For the text-containing cell, return its midpoint in [X, Y] coordinate format. 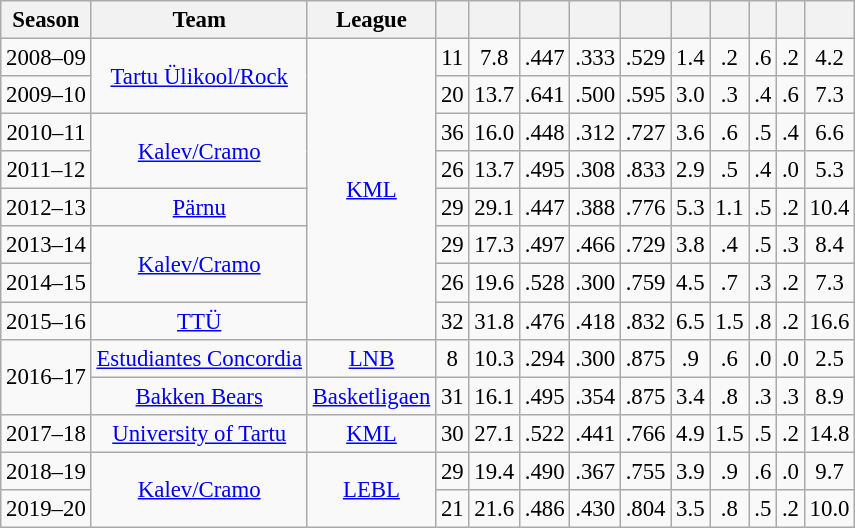
10.4 [829, 208]
17.3 [494, 245]
16.1 [494, 396]
2010–11 [46, 133]
.729 [645, 245]
.294 [544, 358]
8.9 [829, 396]
.727 [645, 133]
.418 [595, 321]
.388 [595, 208]
31 [452, 396]
Team [199, 20]
League [371, 20]
2017–18 [46, 433]
.833 [645, 170]
.7 [730, 283]
8 [452, 358]
.759 [645, 283]
2012–13 [46, 208]
16.6 [829, 321]
TTÜ [199, 321]
.476 [544, 321]
3.6 [690, 133]
.466 [595, 245]
.755 [645, 471]
2011–12 [46, 170]
.430 [595, 509]
2014–15 [46, 283]
.766 [645, 433]
8.4 [829, 245]
20 [452, 95]
.312 [595, 133]
1.1 [730, 208]
36 [452, 133]
Pärnu [199, 208]
Estudiantes Concordia [199, 358]
19.4 [494, 471]
21.6 [494, 509]
.832 [645, 321]
3.8 [690, 245]
.528 [544, 283]
30 [452, 433]
.641 [544, 95]
27.1 [494, 433]
.522 [544, 433]
.500 [595, 95]
.308 [595, 170]
Basketligaen [371, 396]
.776 [645, 208]
31.8 [494, 321]
4.9 [690, 433]
Tartu Ülikool/Rock [199, 76]
.595 [645, 95]
2009–10 [46, 95]
7.8 [494, 58]
.367 [595, 471]
14.8 [829, 433]
University of Tartu [199, 433]
3.5 [690, 509]
3.4 [690, 396]
1.4 [690, 58]
3.0 [690, 95]
.354 [595, 396]
3.9 [690, 471]
.529 [645, 58]
16.0 [494, 133]
4.2 [829, 58]
11 [452, 58]
19.6 [494, 283]
9.7 [829, 471]
LEBL [371, 490]
2008–09 [46, 58]
.490 [544, 471]
2019–20 [46, 509]
Bakken Bears [199, 396]
10.3 [494, 358]
6.5 [690, 321]
LNB [371, 358]
10.0 [829, 509]
2018–19 [46, 471]
.448 [544, 133]
.441 [595, 433]
2016–17 [46, 376]
2015–16 [46, 321]
29.1 [494, 208]
4.5 [690, 283]
.497 [544, 245]
21 [452, 509]
.804 [645, 509]
2013–14 [46, 245]
2.5 [829, 358]
6.6 [829, 133]
.486 [544, 509]
Season [46, 20]
2.9 [690, 170]
.333 [595, 58]
32 [452, 321]
